Determine the [X, Y] coordinate at the center of the cell enclosing the given text.  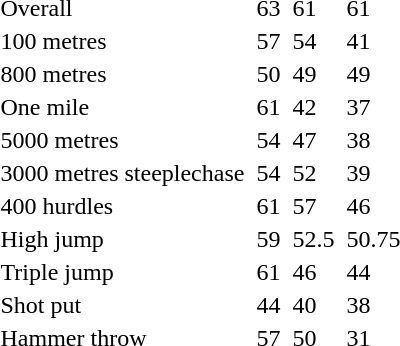
46 [314, 272]
49 [314, 74]
59 [268, 239]
44 [268, 305]
40 [314, 305]
52 [314, 173]
47 [314, 140]
52.5 [314, 239]
50 [268, 74]
42 [314, 107]
